Scan for the cell matching the given text and deliver its (X, Y) coordinate at center. 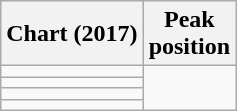
Peakposition (189, 34)
Chart (2017) (72, 34)
